Return (X, Y) of the center of cell containing provided text 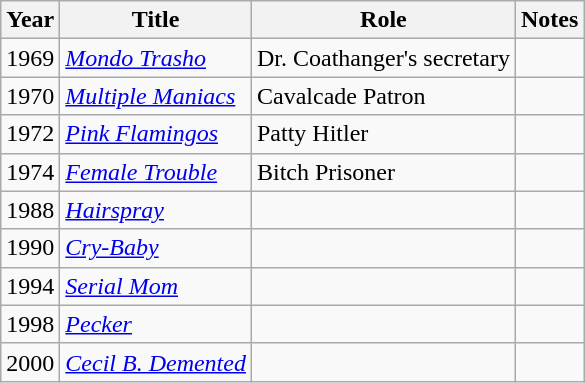
1994 (30, 286)
Cry-Baby (156, 248)
1969 (30, 58)
Dr. Coathanger's secretary (383, 58)
Mondo Trasho (156, 58)
Notes (549, 20)
Title (156, 20)
Year (30, 20)
1988 (30, 210)
Female Trouble (156, 172)
Role (383, 20)
Pecker (156, 324)
Multiple Maniacs (156, 96)
Patty Hitler (383, 134)
Serial Mom (156, 286)
1998 (30, 324)
Pink Flamingos (156, 134)
1972 (30, 134)
Hairspray (156, 210)
1974 (30, 172)
1990 (30, 248)
Cecil B. Demented (156, 362)
Cavalcade Patron (383, 96)
1970 (30, 96)
Bitch Prisoner (383, 172)
2000 (30, 362)
